Return the [x, y] coordinate for the center point of the cell that contains the specified text.  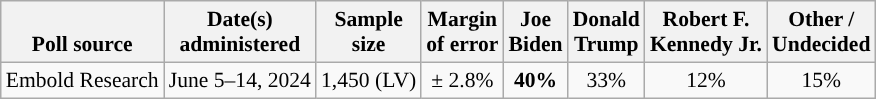
12% [706, 80]
Other /Undecided [821, 32]
Date(s)administered [240, 32]
15% [821, 80]
June 5–14, 2024 [240, 80]
1,450 (LV) [368, 80]
33% [606, 80]
Embold Research [82, 80]
Poll source [82, 32]
Robert F.Kennedy Jr. [706, 32]
40% [535, 80]
Marginof error [462, 32]
Samplesize [368, 32]
± 2.8% [462, 80]
JoeBiden [535, 32]
DonaldTrump [606, 32]
